Pinpoint the cell where the given text exists, returning its (x, y) midpoint coordinate. 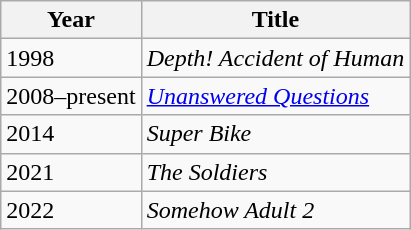
The Soldiers (276, 172)
Unanswered Questions (276, 96)
2014 (71, 134)
Year (71, 20)
Somehow Adult 2 (276, 210)
1998 (71, 58)
Depth! Accident of Human (276, 58)
2022 (71, 210)
2008–present (71, 96)
Title (276, 20)
2021 (71, 172)
Super Bike (276, 134)
